Extract the (X, Y) coordinate from the center of the cell holding the provided text.  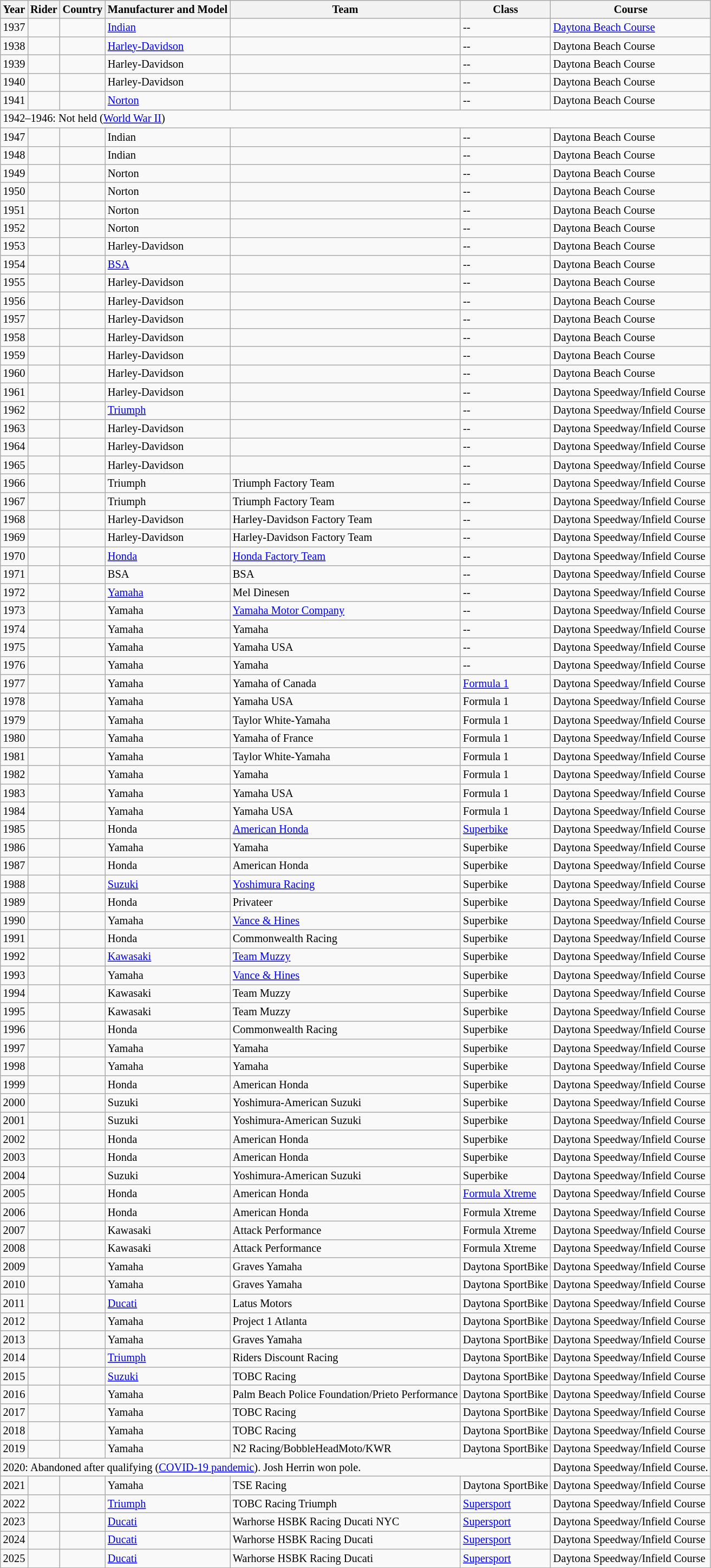
Project 1 Atlanta (345, 1322)
2025 (14, 1558)
1989 (14, 903)
Year (14, 9)
1971 (14, 574)
1970 (14, 556)
2017 (14, 1413)
Team (345, 9)
1938 (14, 46)
1939 (14, 64)
1937 (14, 28)
2009 (14, 1267)
1947 (14, 137)
1965 (14, 465)
TOBC Racing Triumph (345, 1504)
1976 (14, 665)
Yoshimura Racing (345, 884)
1973 (14, 611)
2001 (14, 1121)
2012 (14, 1322)
1952 (14, 228)
1981 (14, 756)
1974 (14, 629)
1975 (14, 647)
Latus Motors (345, 1303)
2020: Abandoned after qualifying (COVID-19 pandemic). Josh Herrin won pole. (276, 1467)
2024 (14, 1540)
Class (506, 9)
Yamaha of France (345, 739)
1972 (14, 592)
2000 (14, 1103)
2013 (14, 1340)
2002 (14, 1139)
Palm Beach Police Foundation/Prieto Performance (345, 1394)
1963 (14, 428)
1995 (14, 1011)
1998 (14, 1066)
1994 (14, 994)
TSE Racing (345, 1485)
1982 (14, 775)
2003 (14, 1158)
1991 (14, 939)
1997 (14, 1048)
1942–1946: Not held (World War II) (356, 119)
Country (82, 9)
1941 (14, 101)
Course (631, 9)
2007 (14, 1230)
2008 (14, 1249)
1950 (14, 192)
1966 (14, 483)
Manufacturer and Model (168, 9)
1969 (14, 538)
Riders Discount Racing (345, 1358)
Privateer (345, 903)
1956 (14, 301)
2011 (14, 1303)
1951 (14, 210)
1999 (14, 1084)
1984 (14, 811)
1980 (14, 739)
1985 (14, 829)
Daytona Speedway/Infield Course. (631, 1467)
1940 (14, 82)
1992 (14, 957)
2018 (14, 1431)
1957 (14, 319)
1983 (14, 793)
Honda Factory Team (345, 556)
1962 (14, 410)
1977 (14, 684)
1961 (14, 392)
2016 (14, 1394)
2004 (14, 1175)
2014 (14, 1358)
1993 (14, 975)
1987 (14, 866)
2015 (14, 1376)
2022 (14, 1504)
1959 (14, 356)
2019 (14, 1449)
N2 Racing/BobbleHeadMoto/KWR (345, 1449)
1988 (14, 884)
2023 (14, 1522)
2010 (14, 1285)
1996 (14, 1030)
1968 (14, 520)
2006 (14, 1212)
1953 (14, 246)
1955 (14, 283)
1979 (14, 720)
1948 (14, 155)
Warhorse HSBK Racing Ducati NYC (345, 1522)
Yamaha of Canada (345, 684)
1978 (14, 702)
1964 (14, 447)
1958 (14, 337)
Rider (44, 9)
1960 (14, 374)
1949 (14, 173)
Mel Dinesen (345, 592)
1954 (14, 265)
2021 (14, 1485)
1967 (14, 501)
1986 (14, 848)
Yamaha Motor Company (345, 611)
1990 (14, 920)
2005 (14, 1194)
